Find where the given text appears and provide that cell's center as [X, Y] coordinate. 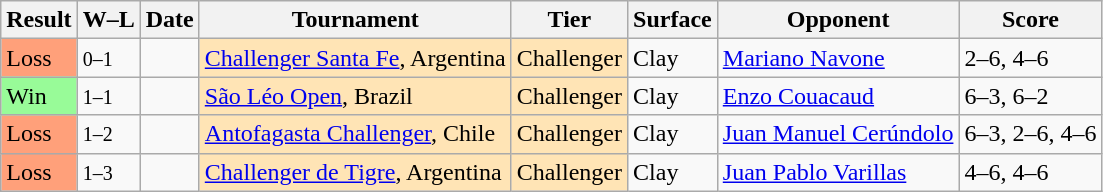
Date [170, 20]
2–6, 4–6 [1030, 58]
Challenger Santa Fe, Argentina [355, 58]
Opponent [838, 20]
Result [39, 20]
São Léo Open, Brazil [355, 96]
Challenger de Tigre, Argentina [355, 172]
Surface [673, 20]
W–L [108, 20]
1–3 [108, 172]
Juan Manuel Cerúndolo [838, 134]
Antofagasta Challenger, Chile [355, 134]
Tournament [355, 20]
0–1 [108, 58]
4–6, 4–6 [1030, 172]
1–2 [108, 134]
Tier [569, 20]
Score [1030, 20]
6–3, 2–6, 4–6 [1030, 134]
Juan Pablo Varillas [838, 172]
Win [39, 96]
1–1 [108, 96]
Mariano Navone [838, 58]
Enzo Couacaud [838, 96]
6–3, 6–2 [1030, 96]
